Find where the given text appears and provide that cell's center as (X, Y) coordinate. 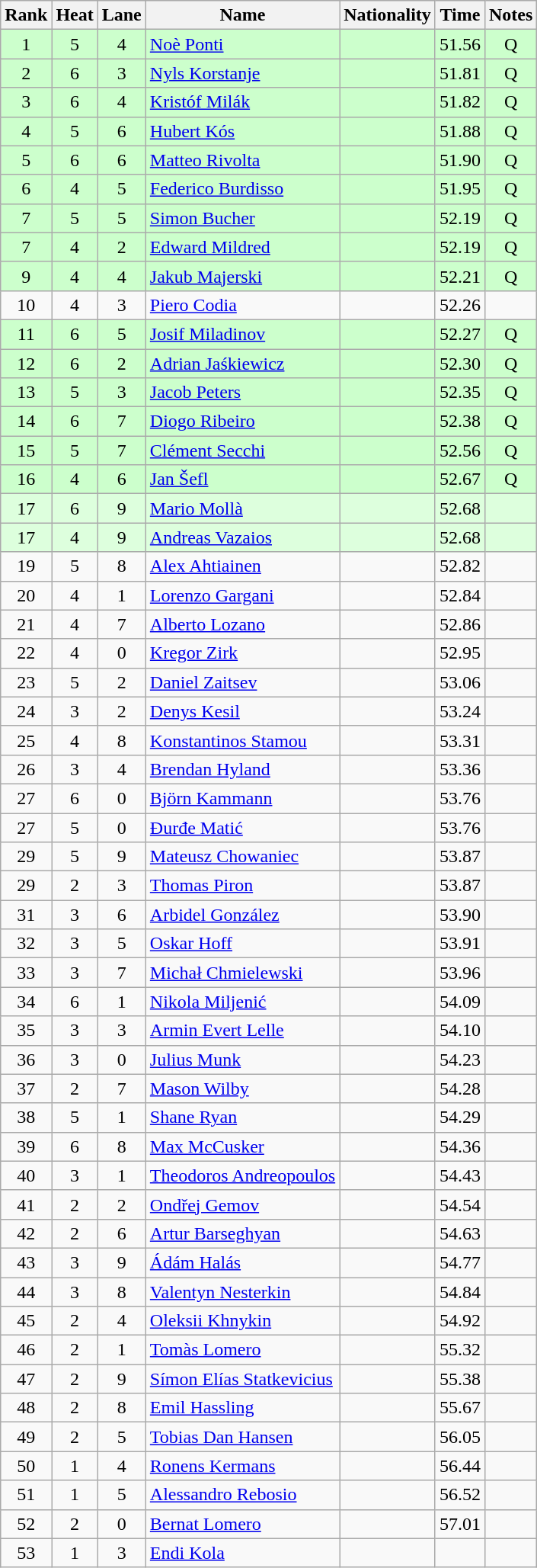
35 (26, 1031)
Hubert Kós (242, 131)
45 (26, 1321)
52.84 (460, 595)
56.52 (460, 1495)
Heat (75, 15)
26 (26, 769)
22 (26, 653)
48 (26, 1408)
Mason Wilby (242, 1089)
51 (26, 1495)
Đurđe Matić (242, 827)
54.63 (460, 1233)
Lorenzo Gargani (242, 595)
31 (26, 915)
53.36 (460, 769)
Notes (510, 15)
54.43 (460, 1175)
53.31 (460, 740)
54.77 (460, 1262)
Rank (26, 15)
54.10 (460, 1031)
54.54 (460, 1204)
52.38 (460, 422)
Jakub Majerski (242, 276)
Alessandro Rebosio (242, 1495)
Clément Secchi (242, 451)
Simon Bucher (242, 218)
Armin Evert Lelle (242, 1031)
53.96 (460, 973)
Thomas Piron (242, 886)
20 (26, 595)
41 (26, 1204)
Andreas Vazaios (242, 537)
55.38 (460, 1379)
50 (26, 1466)
52.82 (460, 566)
Max McCusker (242, 1146)
Ronens Kermans (242, 1466)
25 (26, 740)
Bernat Lomero (242, 1524)
57.01 (460, 1524)
53.06 (460, 682)
54.23 (460, 1060)
Nationality (388, 15)
54.09 (460, 1002)
52.27 (460, 334)
15 (26, 451)
Nyls Korstanje (242, 73)
51.95 (460, 189)
34 (26, 1002)
52.30 (460, 364)
Name (242, 15)
55.32 (460, 1350)
43 (26, 1262)
Edward Mildred (242, 247)
Federico Burdisso (242, 189)
Josif Miladinov (242, 334)
Shane Ryan (242, 1117)
Valentyn Nesterkin (242, 1292)
51.90 (460, 160)
53.24 (460, 711)
54.36 (460, 1146)
53.90 (460, 915)
33 (26, 973)
Kregor Zirk (242, 653)
47 (26, 1379)
11 (26, 334)
54.92 (460, 1321)
Konstantinos Stamou (242, 740)
52.56 (460, 451)
Ádám Halás (242, 1262)
52.67 (460, 479)
Alberto Lozano (242, 624)
Endi Kola (242, 1553)
23 (26, 682)
52.26 (460, 305)
Björn Kammann (242, 798)
Michał Chmielewski (242, 973)
Denys Kesil (242, 711)
Nikola Miljenić (242, 1002)
56.44 (460, 1466)
12 (26, 364)
Jan Šefl (242, 479)
Símon Elías Statkevicius (242, 1379)
24 (26, 711)
Jacob Peters (242, 393)
14 (26, 422)
54.84 (460, 1292)
51.88 (460, 131)
Kristóf Milák (242, 102)
38 (26, 1117)
54.29 (460, 1117)
53.91 (460, 944)
Tomàs Lomero (242, 1350)
54.28 (460, 1089)
Emil Hassling (242, 1408)
Adrian Jaśkiewicz (242, 364)
37 (26, 1089)
Diogo Ribeiro (242, 422)
Daniel Zaitsev (242, 682)
Mario Mollà (242, 508)
Alex Ahtiainen (242, 566)
52.35 (460, 393)
Theodoros Andreopoulos (242, 1175)
52 (26, 1524)
Tobias Dan Hansen (242, 1437)
Oleksii Khnykin (242, 1321)
13 (26, 393)
Arbidel González (242, 915)
16 (26, 479)
39 (26, 1146)
42 (26, 1233)
Time (460, 15)
Oskar Hoff (242, 944)
51.81 (460, 73)
Artur Barseghyan (242, 1233)
49 (26, 1437)
52.86 (460, 624)
52.21 (460, 276)
44 (26, 1292)
Piero Codia (242, 305)
Brendan Hyland (242, 769)
32 (26, 944)
Noè Ponti (242, 44)
40 (26, 1175)
51.56 (460, 44)
Lane (122, 15)
51.82 (460, 102)
21 (26, 624)
Mateusz Chowaniec (242, 857)
36 (26, 1060)
Julius Munk (242, 1060)
52.95 (460, 653)
19 (26, 566)
Matteo Rivolta (242, 160)
10 (26, 305)
Ondřej Gemov (242, 1204)
56.05 (460, 1437)
53 (26, 1553)
46 (26, 1350)
55.67 (460, 1408)
